Output the [X, Y] coordinate of the center of the cell containing the given text.  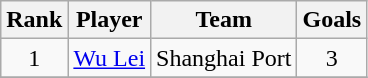
3 [332, 58]
1 [34, 58]
Rank [34, 20]
Player [110, 20]
Wu Lei [110, 58]
Team [224, 20]
Goals [332, 20]
Shanghai Port [224, 58]
